Provide the [x, y] coordinate of the cell's center where the given text is located.  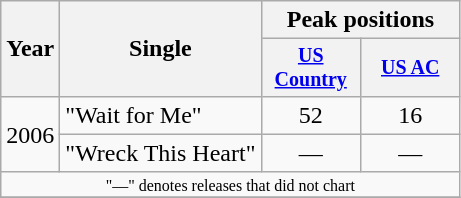
Single [160, 49]
2006 [30, 134]
US Country [310, 68]
US AC [410, 68]
16 [410, 115]
52 [310, 115]
"Wreck This Heart" [160, 153]
"Wait for Me" [160, 115]
"—" denotes releases that did not chart [230, 184]
Year [30, 49]
Peak positions [360, 20]
